Provide the [X, Y] coordinate of the cell's center where the given text is located.  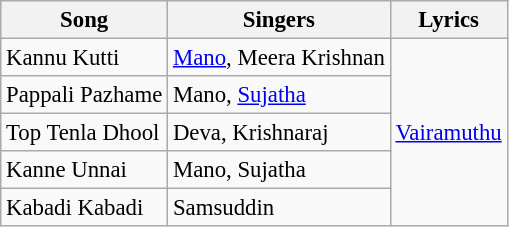
Pappali Pazhame [84, 95]
Samsuddin [280, 208]
Kanne Unnai [84, 170]
Kannu Kutti [84, 58]
Singers [280, 20]
Top Tenla Dhool [84, 133]
Deva, Krishnaraj [280, 133]
Lyrics [448, 20]
Mano, Meera Krishnan [280, 58]
Vairamuthu [448, 133]
Kabadi Kabadi [84, 208]
Song [84, 20]
